For the text-containing cell, return its midpoint in [x, y] coordinate format. 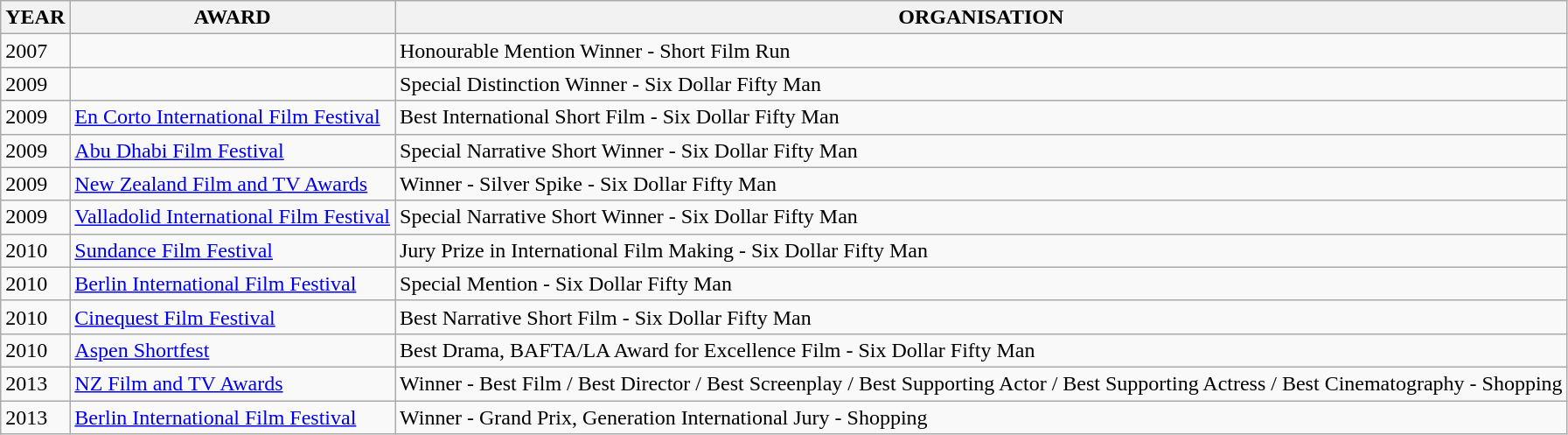
Abu Dhabi Film Festival [233, 151]
Jury Prize in International Film Making - Six Dollar Fifty Man [981, 250]
Special Mention - Six Dollar Fifty Man [981, 284]
Winner - Best Film / Best Director / Best Screenplay / Best Supporting Actor / Best Supporting Actress / Best Cinematography - Shopping [981, 383]
Best Drama, BAFTA/LA Award for Excellence Film - Six Dollar Fifty Man [981, 350]
Aspen Shortfest [233, 350]
2007 [35, 51]
Special Distinction Winner - Six Dollar Fifty Man [981, 84]
Best Narrative Short Film - Six Dollar Fifty Man [981, 317]
ORGANISATION [981, 18]
Honourable Mention Winner - Short Film Run [981, 51]
YEAR [35, 18]
En Corto International Film Festival [233, 117]
Valladolid International Film Festival [233, 217]
Best International Short Film - Six Dollar Fifty Man [981, 117]
Winner - Grand Prix, Generation International Jury - Shopping [981, 417]
Sundance Film Festival [233, 250]
AWARD [233, 18]
NZ Film and TV Awards [233, 383]
New Zealand Film and TV Awards [233, 184]
Winner - Silver Spike - Six Dollar Fifty Man [981, 184]
Cinequest Film Festival [233, 317]
